Output the (X, Y) coordinate of the center of the cell containing the given text.  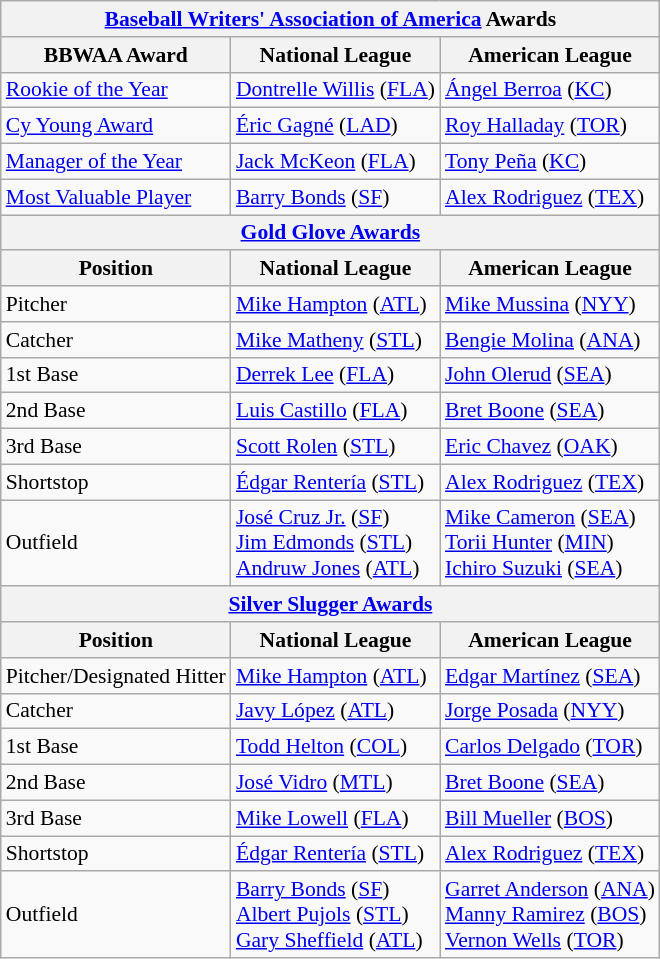
Bill Mueller (BOS) (550, 818)
Dontrelle Willis (FLA) (336, 90)
Bengie Molina (ANA) (550, 340)
Edgar Martínez (SEA) (550, 676)
José Cruz Jr. (SF)Jim Edmonds (STL)Andruw Jones (ATL) (336, 544)
Carlos Delgado (TOR) (550, 747)
Mike Matheny (STL) (336, 340)
Jack McKeon (FLA) (336, 162)
Eric Chavez (OAK) (550, 447)
Roy Halladay (TOR) (550, 126)
Todd Helton (COL) (336, 747)
Gold Glove Awards (330, 233)
Pitcher/Designated Hitter (116, 676)
Silver Slugger Awards (330, 605)
Jorge Posada (NYY) (550, 711)
Manager of the Year (116, 162)
Cy Young Award (116, 126)
Luis Castillo (FLA) (336, 411)
Rookie of the Year (116, 90)
Éric Gagné (LAD) (336, 126)
Ángel Berroa (KC) (550, 90)
Mike Cameron (SEA)Torii Hunter (MIN)Ichiro Suzuki (SEA) (550, 544)
Javy López (ATL) (336, 711)
Baseball Writers' Association of America Awards (330, 19)
Mike Mussina (NYY) (550, 304)
Barry Bonds (SF)Albert Pujols (STL)Gary Sheffield (ATL) (336, 916)
Mike Lowell (FLA) (336, 818)
Barry Bonds (SF) (336, 197)
José Vidro (MTL) (336, 783)
Derrek Lee (FLA) (336, 375)
BBWAA Award (116, 55)
Garret Anderson (ANA)Manny Ramirez (BOS)Vernon Wells (TOR) (550, 916)
Pitcher (116, 304)
Scott Rolen (STL) (336, 447)
Most Valuable Player (116, 197)
John Olerud (SEA) (550, 375)
Tony Peña (KC) (550, 162)
